Pinpoint the cell where the given text exists, returning its (X, Y) midpoint coordinate. 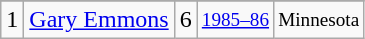
1985–86 (235, 20)
Gary Emmons (99, 20)
6 (186, 20)
Minnesota (319, 20)
1 (12, 20)
